Pinpoint the cell where the given text exists, returning its (x, y) midpoint coordinate. 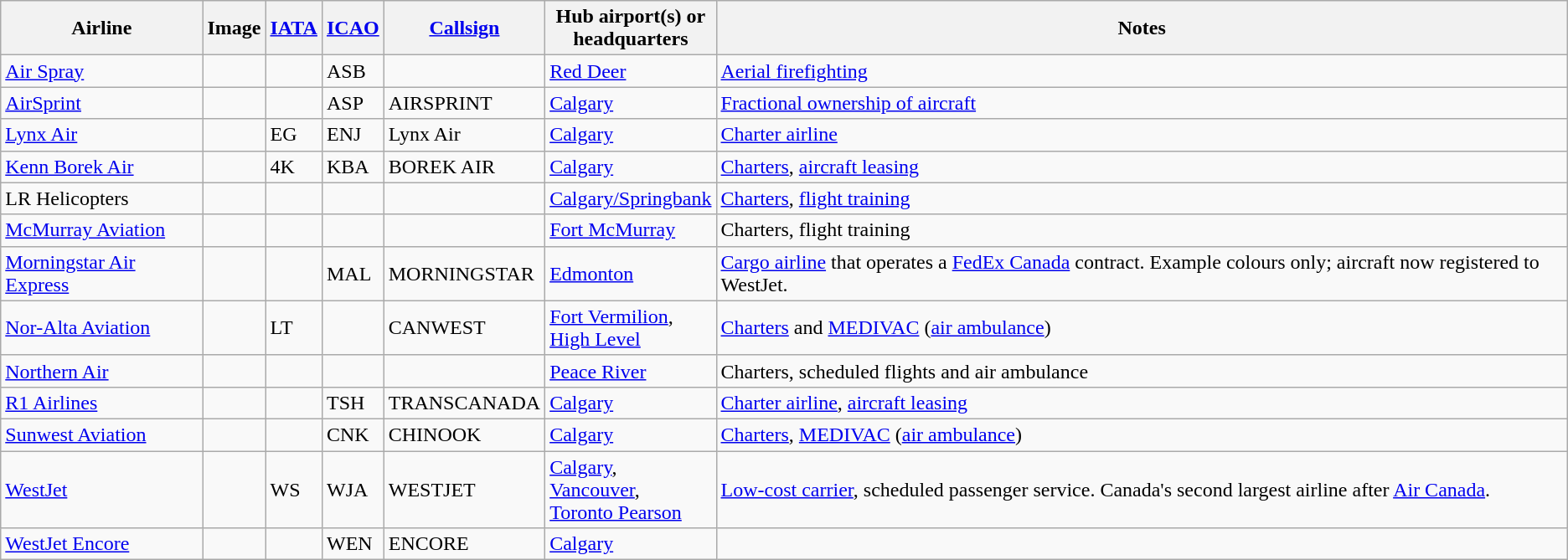
MORNINGSTAR (464, 273)
ICAO (353, 28)
WestJet Encore (102, 544)
ENCORE (464, 544)
Edmonton (631, 273)
Air Spray (102, 71)
Fractional ownership of aircraft (1142, 103)
EG (294, 135)
WESTJET (464, 489)
WestJet (102, 489)
MAL (353, 273)
TRANSCANADA (464, 403)
BOREK AIR (464, 167)
Cargo airline that operates a FedEx Canada contract. Example colours only; aircraft now registered to WestJet. (1142, 273)
AirSprint (102, 103)
TSH (353, 403)
Fort Vermilion,High Level (631, 328)
Nor-Alta Aviation (102, 328)
Peace River (631, 371)
LT (294, 328)
Red Deer (631, 71)
ENJ (353, 135)
Charter airline (1142, 135)
R1 Airlines (102, 403)
ASP (353, 103)
Charters, scheduled flights and air ambulance (1142, 371)
McMurray Aviation (102, 230)
Airline (102, 28)
ASB (353, 71)
KBA (353, 167)
CANWEST (464, 328)
Northern Air (102, 371)
Callsign (464, 28)
Notes (1142, 28)
Charters, aircraft leasing (1142, 167)
IATA (294, 28)
WJA (353, 489)
Calgary,Vancouver,Toronto Pearson (631, 489)
WEN (353, 544)
Fort McMurray (631, 230)
Charters, MEDIVAC (air ambulance) (1142, 434)
Calgary/Springbank (631, 198)
AIRSPRINT (464, 103)
Charters and MEDIVAC (air ambulance) (1142, 328)
Hub airport(s) orheadquarters (631, 28)
Charter airline, aircraft leasing (1142, 403)
CNK (353, 434)
Kenn Borek Air (102, 167)
Low-cost carrier, scheduled passenger service. Canada's second largest airline after Air Canada. (1142, 489)
Sunwest Aviation (102, 434)
Morningstar Air Express (102, 273)
4K (294, 167)
Aerial firefighting (1142, 71)
WS (294, 489)
CHINOOK (464, 434)
LR Helicopters (102, 198)
Image (235, 28)
